Capture the cell that displays the provided text and extract its [x, y] central coordinate. 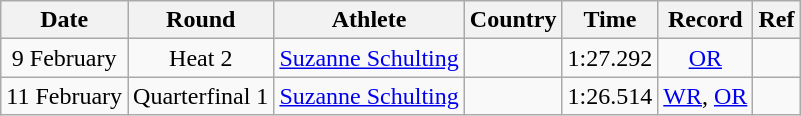
Time [610, 20]
Athlete [369, 20]
Heat 2 [201, 58]
9 February [64, 58]
1:27.292 [610, 58]
Record [706, 20]
Quarterfinal 1 [201, 96]
WR, OR [706, 96]
11 February [64, 96]
Round [201, 20]
Ref [776, 20]
OR [706, 58]
1:26.514 [610, 96]
Date [64, 20]
Country [513, 20]
